Determine the (X, Y) coordinate at the center of the cell enclosing the given text.  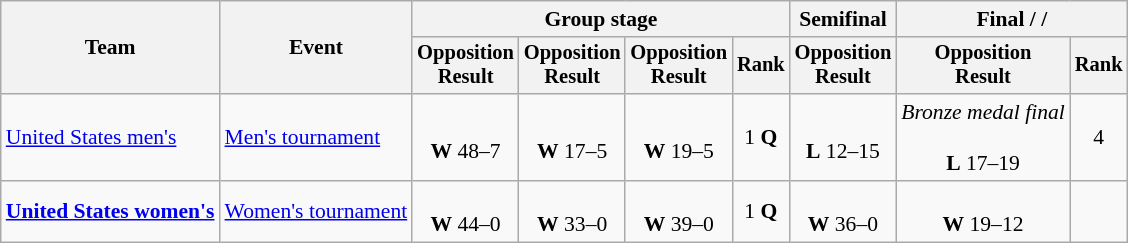
4 (1099, 138)
Men's tournament (316, 138)
W 44–0 (466, 212)
W 33–0 (572, 212)
Team (110, 48)
Women's tournament (316, 212)
W 19–5 (678, 138)
United States women's (110, 212)
Group stage (600, 19)
W 19–12 (983, 212)
L 12–15 (844, 138)
W 39–0 (678, 212)
W 48–7 (466, 138)
Semifinal (844, 19)
W 17–5 (572, 138)
United States men's (110, 138)
Bronze medal finalL 17–19 (983, 138)
W 36–0 (844, 212)
Event (316, 48)
Final / / (1012, 19)
